Determine the (x, y) coordinate at the center of the cell enclosing the given text.  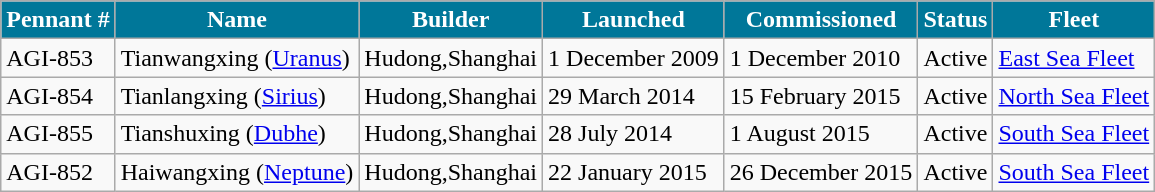
28 July 2014 (634, 134)
Launched (634, 20)
Tianshuxing (Dubhe) (237, 134)
Pennant # (58, 20)
15 February 2015 (821, 96)
Tianlangxing (Sirius) (237, 96)
Commissioned (821, 20)
East Sea Fleet (1074, 58)
Name (237, 20)
26 December 2015 (821, 172)
Status (956, 20)
Haiwangxing (Neptune) (237, 172)
1 December 2009 (634, 58)
AGI-854 (58, 96)
AGI-855 (58, 134)
22 January 2015 (634, 172)
North Sea Fleet (1074, 96)
AGI-852 (58, 172)
Tianwangxing (Uranus) (237, 58)
1 August 2015 (821, 134)
AGI-853 (58, 58)
1 December 2010 (821, 58)
Fleet (1074, 20)
29 March 2014 (634, 96)
Builder (451, 20)
